Provide the [x, y] coordinate of the cell's center where the given text is located.  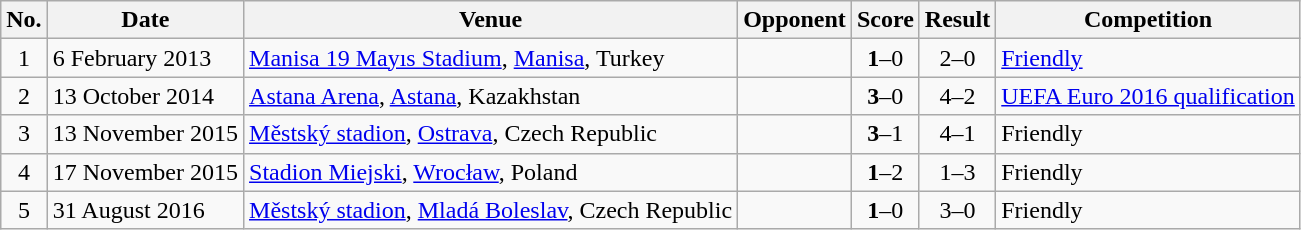
Score [885, 20]
1–3 [957, 172]
2 [24, 96]
Date [145, 20]
Městský stadion, Ostrava, Czech Republic [491, 134]
13 October 2014 [145, 96]
4 [24, 172]
1–2 [885, 172]
6 February 2013 [145, 58]
1 [24, 58]
2–0 [957, 58]
Astana Arena, Astana, Kazakhstan [491, 96]
Result [957, 20]
Městský stadion, Mladá Boleslav, Czech Republic [491, 210]
3–1 [885, 134]
5 [24, 210]
No. [24, 20]
Manisa 19 Mayıs Stadium, Manisa, Turkey [491, 58]
31 August 2016 [145, 210]
Venue [491, 20]
3 [24, 134]
Competition [1148, 20]
17 November 2015 [145, 172]
13 November 2015 [145, 134]
4–2 [957, 96]
4–1 [957, 134]
Opponent [795, 20]
UEFA Euro 2016 qualification [1148, 96]
Stadion Miejski, Wrocław, Poland [491, 172]
